For the text-containing cell, return its midpoint in [X, Y] coordinate format. 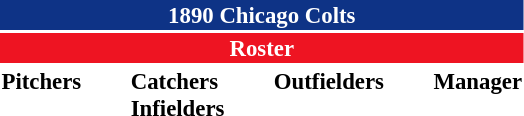
Roster [262, 48]
1890 Chicago Colts [262, 15]
